Extract the [x, y] coordinate from the center of the cell holding the provided text.  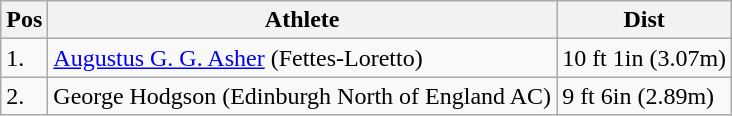
2. [24, 96]
Pos [24, 20]
George Hodgson (Edinburgh North of England AC) [302, 96]
Athlete [302, 20]
10 ft 1in (3.07m) [644, 58]
Dist [644, 20]
Augustus G. G. Asher (Fettes-Loretto) [302, 58]
9 ft 6in (2.89m) [644, 96]
1. [24, 58]
